Locate the cell with the specified text and output its [x, y] center coordinate. 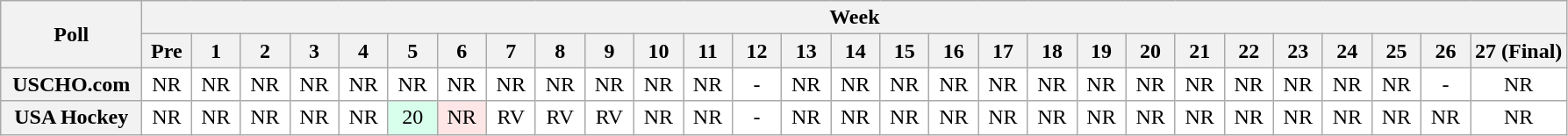
13 [806, 51]
17 [1003, 51]
18 [1052, 51]
15 [905, 51]
5 [412, 51]
4 [363, 51]
24 [1347, 51]
6 [462, 51]
12 [757, 51]
16 [954, 51]
23 [1298, 51]
8 [560, 51]
22 [1249, 51]
1 [216, 51]
2 [265, 51]
USA Hockey [72, 118]
25 [1396, 51]
9 [609, 51]
7 [511, 51]
19 [1101, 51]
14 [856, 51]
26 [1445, 51]
21 [1199, 51]
27 (Final) [1519, 51]
Pre [167, 51]
USCHO.com [72, 84]
Poll [72, 34]
11 [707, 51]
Week [855, 18]
3 [314, 51]
10 [658, 51]
